Identify which cell holds the provided text, then report its [X, Y] central coordinate. 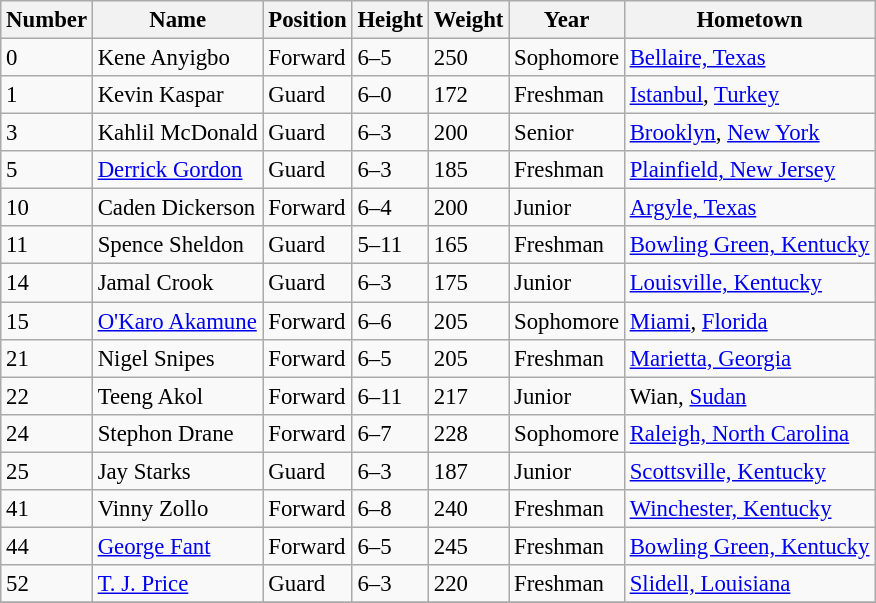
11 [47, 245]
5–11 [390, 245]
Weight [469, 20]
Hometown [749, 20]
172 [469, 95]
41 [47, 509]
6–0 [390, 95]
Miami, Florida [749, 321]
Scottsville, Kentucky [749, 471]
Wian, Sudan [749, 396]
10 [47, 208]
Kevin Kaspar [178, 95]
Louisville, Kentucky [749, 283]
Kene Anyigbo [178, 58]
Height [390, 20]
1 [47, 95]
Kahlil McDonald [178, 133]
6–7 [390, 433]
6–6 [390, 321]
Position [308, 20]
Caden Dickerson [178, 208]
Winchester, Kentucky [749, 509]
24 [47, 433]
Jamal Crook [178, 283]
44 [47, 546]
250 [469, 58]
14 [47, 283]
52 [47, 584]
Year [567, 20]
3 [47, 133]
Plainfield, New Jersey [749, 170]
Raleigh, North Carolina [749, 433]
5 [47, 170]
228 [469, 433]
217 [469, 396]
165 [469, 245]
6–8 [390, 509]
Marietta, Georgia [749, 358]
21 [47, 358]
Bellaire, Texas [749, 58]
Argyle, Texas [749, 208]
0 [47, 58]
Brooklyn, New York [749, 133]
Name [178, 20]
187 [469, 471]
Nigel Snipes [178, 358]
Derrick Gordon [178, 170]
15 [47, 321]
T. J. Price [178, 584]
22 [47, 396]
George Fant [178, 546]
Istanbul, Turkey [749, 95]
Vinny Zollo [178, 509]
Number [47, 20]
Slidell, Louisiana [749, 584]
25 [47, 471]
175 [469, 283]
O'Karo Akamune [178, 321]
240 [469, 509]
Teeng Akol [178, 396]
Stephon Drane [178, 433]
185 [469, 170]
Jay Starks [178, 471]
6–11 [390, 396]
Spence Sheldon [178, 245]
Senior [567, 133]
6–4 [390, 208]
220 [469, 584]
245 [469, 546]
